Capture the cell that displays the provided text and extract its [x, y] central coordinate. 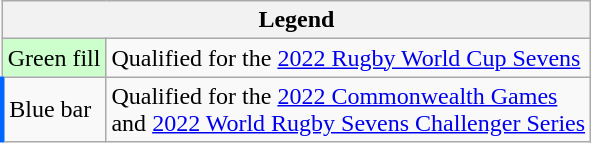
Legend [296, 20]
Green fill [54, 58]
Qualified for the 2022 Commonwealth Games and 2022 World Rugby Sevens Challenger Series [348, 110]
Qualified for the 2022 Rugby World Cup Sevens [348, 58]
Blue bar [54, 110]
